Return [x, y] of the center of cell containing provided text 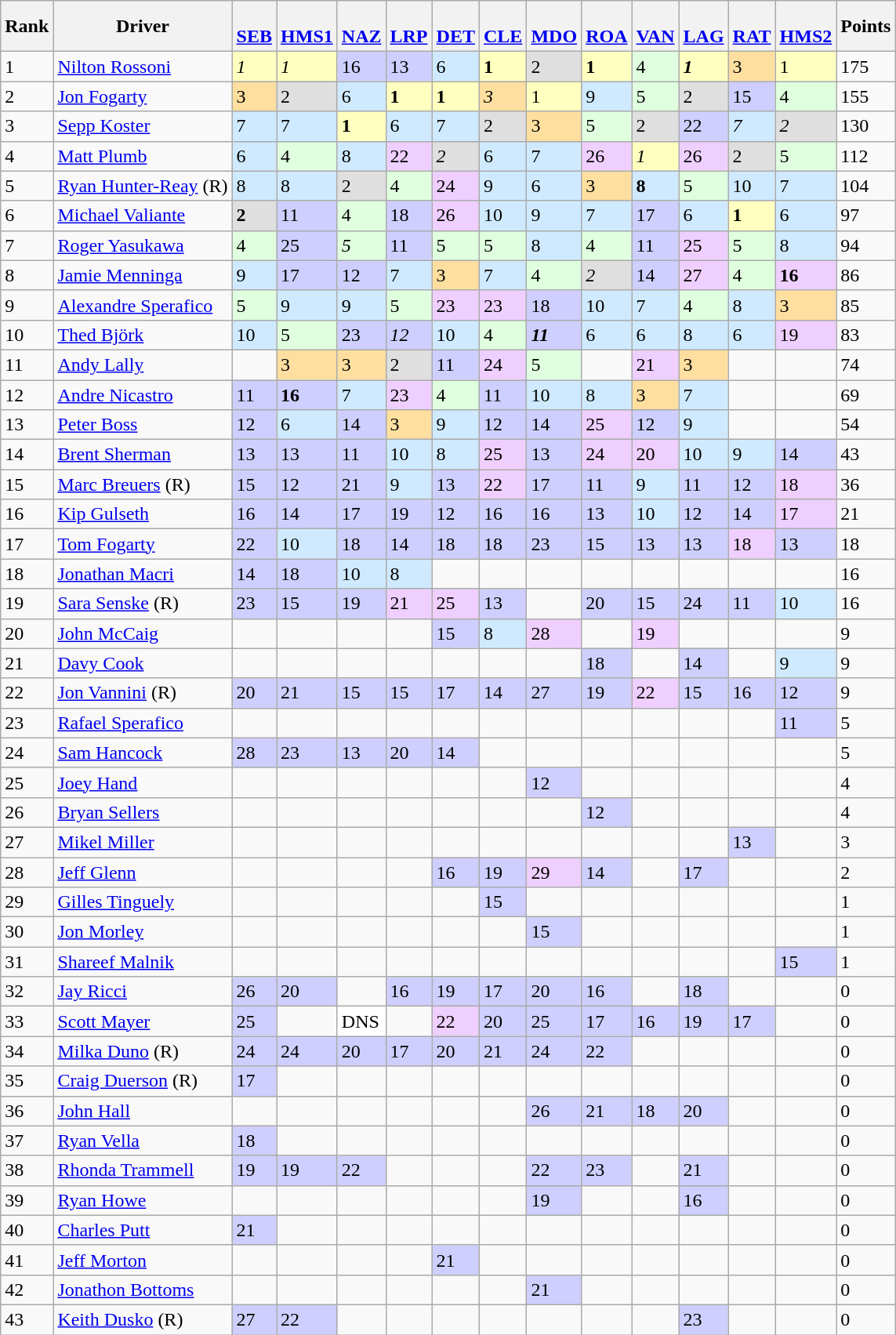
Bryan Sellers [143, 812]
Michael Valiante [143, 216]
Alexandre Sperafico [143, 305]
33 [27, 1021]
RAT [752, 27]
35 [27, 1081]
LRP [409, 27]
Kip Gulseth [143, 514]
54 [865, 425]
Thed Björk [143, 335]
74 [865, 365]
38 [27, 1170]
Shareef Malnik [143, 962]
Ryan Hunter-Reay (R) [143, 186]
Jonathon Bottoms [143, 1290]
Rafael Sperafico [143, 723]
Craig Duerson (R) [143, 1081]
69 [865, 394]
40 [27, 1230]
104 [865, 186]
37 [27, 1141]
Mikel Miller [143, 842]
Brent Sherman [143, 455]
83 [865, 335]
Sepp Koster [143, 126]
CLE [502, 27]
Sara Senske (R) [143, 604]
Milka Duno (R) [143, 1051]
Jon Vannini (R) [143, 693]
112 [865, 156]
85 [865, 305]
Jay Ricci [143, 992]
Ryan Vella [143, 1141]
Andre Nicastro [143, 394]
Jon Fogarty [143, 96]
Sam Hancock [143, 753]
NAZ [361, 27]
31 [27, 962]
30 [27, 932]
Andy Lally [143, 365]
John Hall [143, 1111]
Jon Morley [143, 932]
John McCaig [143, 633]
Keith Dusko (R) [143, 1319]
86 [865, 275]
130 [865, 126]
ROA [607, 27]
Gilles Tinguely [143, 902]
Charles Putt [143, 1230]
Jamie Menninga [143, 275]
42 [27, 1290]
Matt Plumb [143, 156]
Points [865, 27]
Driver [143, 27]
Davy Cook [143, 663]
41 [27, 1260]
Scott Mayer [143, 1021]
Jeff Morton [143, 1260]
39 [27, 1200]
155 [865, 96]
MDO [554, 27]
Jeff Glenn [143, 872]
Peter Boss [143, 425]
175 [865, 67]
Marc Breuers (R) [143, 484]
HMS1 [307, 27]
HMS2 [806, 27]
34 [27, 1051]
LAG [704, 27]
94 [865, 245]
Rhonda Trammell [143, 1170]
Jonathan Macri [143, 574]
DET [455, 27]
DNS [361, 1021]
VAN [655, 27]
32 [27, 992]
Rank [27, 27]
97 [865, 216]
Joey Hand [143, 782]
Roger Yasukawa [143, 245]
Ryan Howe [143, 1200]
Nilton Rossoni [143, 67]
SEB [254, 27]
Tom Fogarty [143, 544]
